Return the [x, y] coordinate for the center point of the cell that contains the specified text.  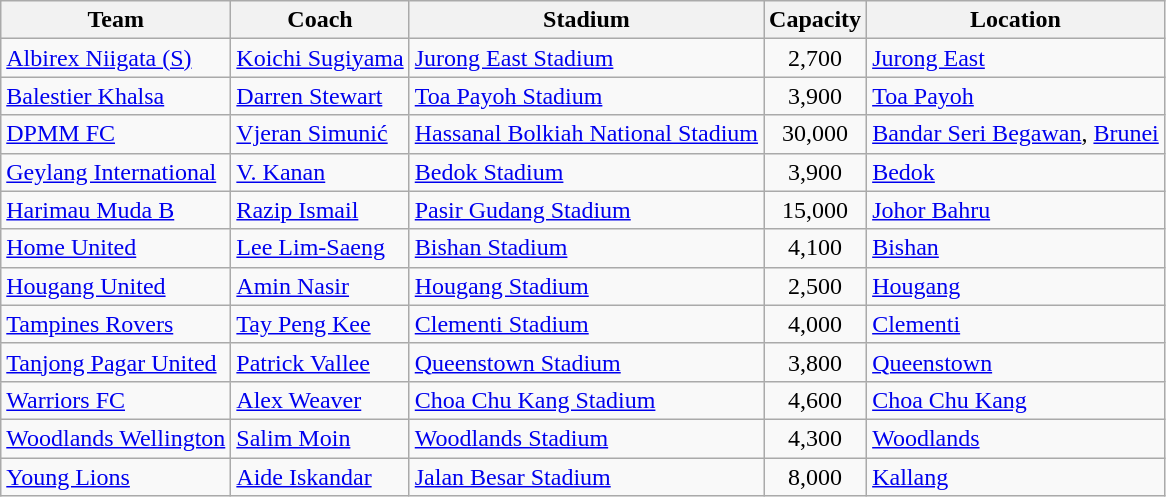
Pasir Gudang Stadium [586, 210]
Vjeran Simunić [320, 134]
Harimau Muda B [116, 210]
Choa Chu Kang [1016, 400]
DPMM FC [116, 134]
Albirex Niigata (S) [116, 58]
Warriors FC [116, 400]
Balestier Khalsa [116, 96]
2,700 [816, 58]
Kallang [1016, 477]
Jurong East Stadium [586, 58]
4,100 [816, 248]
3,800 [816, 362]
Hougang [1016, 286]
4,300 [816, 438]
Clementi [1016, 324]
30,000 [816, 134]
Stadium [586, 20]
15,000 [816, 210]
Jalan Besar Stadium [586, 477]
Geylang International [116, 172]
Amin Nasir [320, 286]
Coach [320, 20]
Woodlands Wellington [116, 438]
Capacity [816, 20]
Hougang Stadium [586, 286]
Johor Bahru [1016, 210]
Woodlands [1016, 438]
Hassanal Bolkiah National Stadium [586, 134]
Tay Peng Kee [320, 324]
Lee Lim-Saeng [320, 248]
Team [116, 20]
Patrick Vallee [320, 362]
Clementi Stadium [586, 324]
Alex Weaver [320, 400]
Bedok Stadium [586, 172]
Bishan Stadium [586, 248]
Bishan [1016, 248]
Bandar Seri Begawan, Brunei [1016, 134]
Home United [116, 248]
Salim Moin [320, 438]
Aide Iskandar [320, 477]
Darren Stewart [320, 96]
Toa Payoh [1016, 96]
Queenstown [1016, 362]
Koichi Sugiyama [320, 58]
Choa Chu Kang Stadium [586, 400]
Toa Payoh Stadium [586, 96]
2,500 [816, 286]
8,000 [816, 477]
Location [1016, 20]
Tampines Rovers [116, 324]
Tanjong Pagar United [116, 362]
Razip Ismail [320, 210]
Queenstown Stadium [586, 362]
Woodlands Stadium [586, 438]
Jurong East [1016, 58]
Young Lions [116, 477]
Hougang United [116, 286]
V. Kanan [320, 172]
4,000 [816, 324]
Bedok [1016, 172]
4,600 [816, 400]
